Locate the cell with the specified text and output its [X, Y] center coordinate. 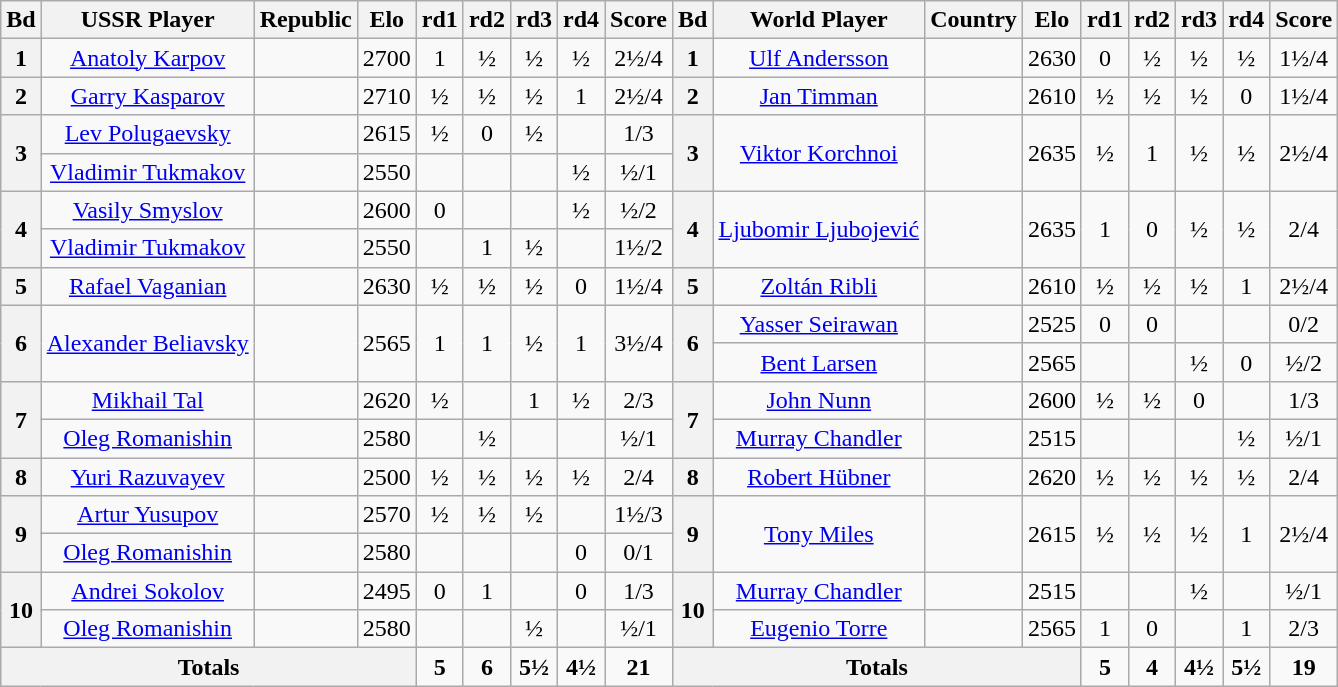
Alexander Beliavsky [148, 343]
Country [974, 20]
Garry Kasparov [148, 96]
Viktor Korchnoi [819, 153]
Rafael Vaganian [148, 286]
Andrei Sokolov [148, 591]
2500 [386, 477]
World Player [819, 20]
1½/2 [639, 248]
Yuri Razuvayev [148, 477]
2710 [386, 96]
Jan Timman [819, 96]
1½/3 [639, 515]
John Nunn [819, 400]
Vasily Smyslov [148, 210]
Artur Yusupov [148, 515]
Anatoly Karpov [148, 58]
Mikhail Tal [148, 400]
2570 [386, 515]
19 [1304, 667]
Bent Larsen [819, 362]
Ulf Andersson [819, 58]
Yasser Seirawan [819, 324]
2700 [386, 58]
Eugenio Torre [819, 629]
Tony Miles [819, 534]
21 [639, 667]
2495 [386, 591]
0/2 [1304, 324]
2525 [1052, 324]
USSR Player [148, 20]
Ljubomir Ljubojević [819, 229]
0/1 [639, 553]
3½/4 [639, 343]
Robert Hübner [819, 477]
Zoltán Ribli [819, 286]
Republic [306, 20]
Lev Polugaevsky [148, 134]
